Extract the [X, Y] coordinate from the center of the cell holding the provided text.  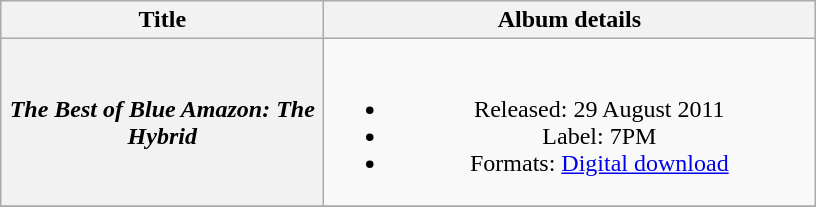
Title [162, 20]
The Best of Blue Amazon: The Hybrid [162, 122]
Released: 29 August 2011Label: 7PMFormats: Digital download [570, 122]
Album details [570, 20]
